Identify which cell holds the provided text, then report its (X, Y) central coordinate. 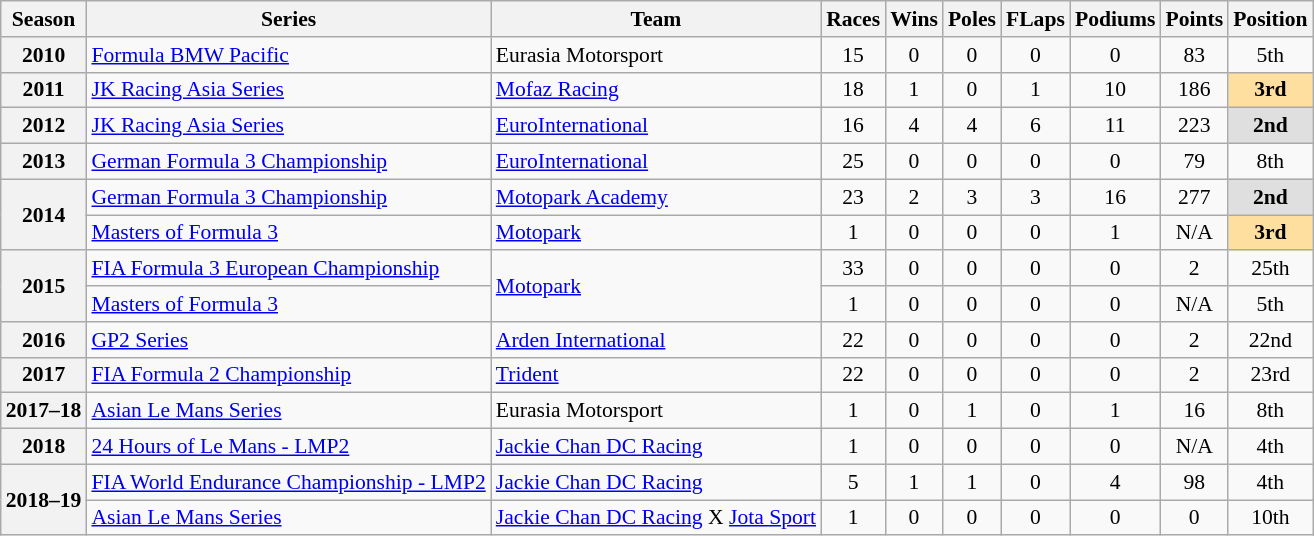
25 (853, 162)
2018 (44, 447)
Podiums (1116, 19)
25th (1270, 269)
Wins (914, 19)
Formula BMW Pacific (288, 55)
33 (853, 269)
Trident (656, 375)
Points (1194, 19)
22nd (1270, 340)
FLaps (1036, 19)
Jackie Chan DC Racing X Jota Sport (656, 518)
98 (1194, 482)
Series (288, 19)
Season (44, 19)
23 (853, 197)
FIA Formula 3 European Championship (288, 269)
15 (853, 55)
6 (1036, 126)
Races (853, 19)
GP2 Series (288, 340)
2012 (44, 126)
2010 (44, 55)
223 (1194, 126)
2011 (44, 90)
10th (1270, 518)
24 Hours of Le Mans - LMP2 (288, 447)
11 (1116, 126)
23rd (1270, 375)
Position (1270, 19)
Poles (972, 19)
83 (1194, 55)
Mofaz Racing (656, 90)
10 (1116, 90)
5 (853, 482)
2017 (44, 375)
Motopark Academy (656, 197)
Arden International (656, 340)
79 (1194, 162)
2017–18 (44, 411)
2015 (44, 286)
FIA World Endurance Championship - LMP2 (288, 482)
186 (1194, 90)
18 (853, 90)
FIA Formula 2 Championship (288, 375)
2018–19 (44, 500)
2013 (44, 162)
2016 (44, 340)
2014 (44, 214)
Team (656, 19)
277 (1194, 197)
